From the cell containing the given text, extract its center point as [X, Y] coordinate. 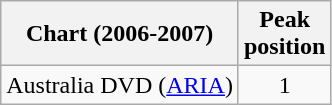
Peak position [284, 34]
1 [284, 85]
Australia DVD (ARIA) [120, 85]
Chart (2006-2007) [120, 34]
